Search for the cell housing the specified text and yield its (x, y) center coordinate. 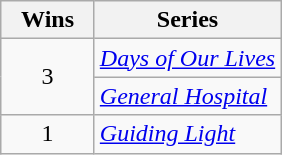
3 (48, 77)
Series (187, 20)
Guiding Light (187, 134)
Days of Our Lives (187, 58)
Wins (48, 20)
1 (48, 134)
General Hospital (187, 96)
